Locate the cell with the specified text and output its (x, y) center coordinate. 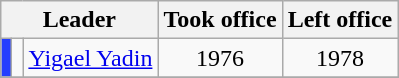
1978 (340, 58)
Leader (80, 20)
Left office (340, 20)
1976 (220, 58)
Took office (220, 20)
Yigael Yadin (90, 58)
